Find where the given text appears and provide that cell's center as [X, Y] coordinate. 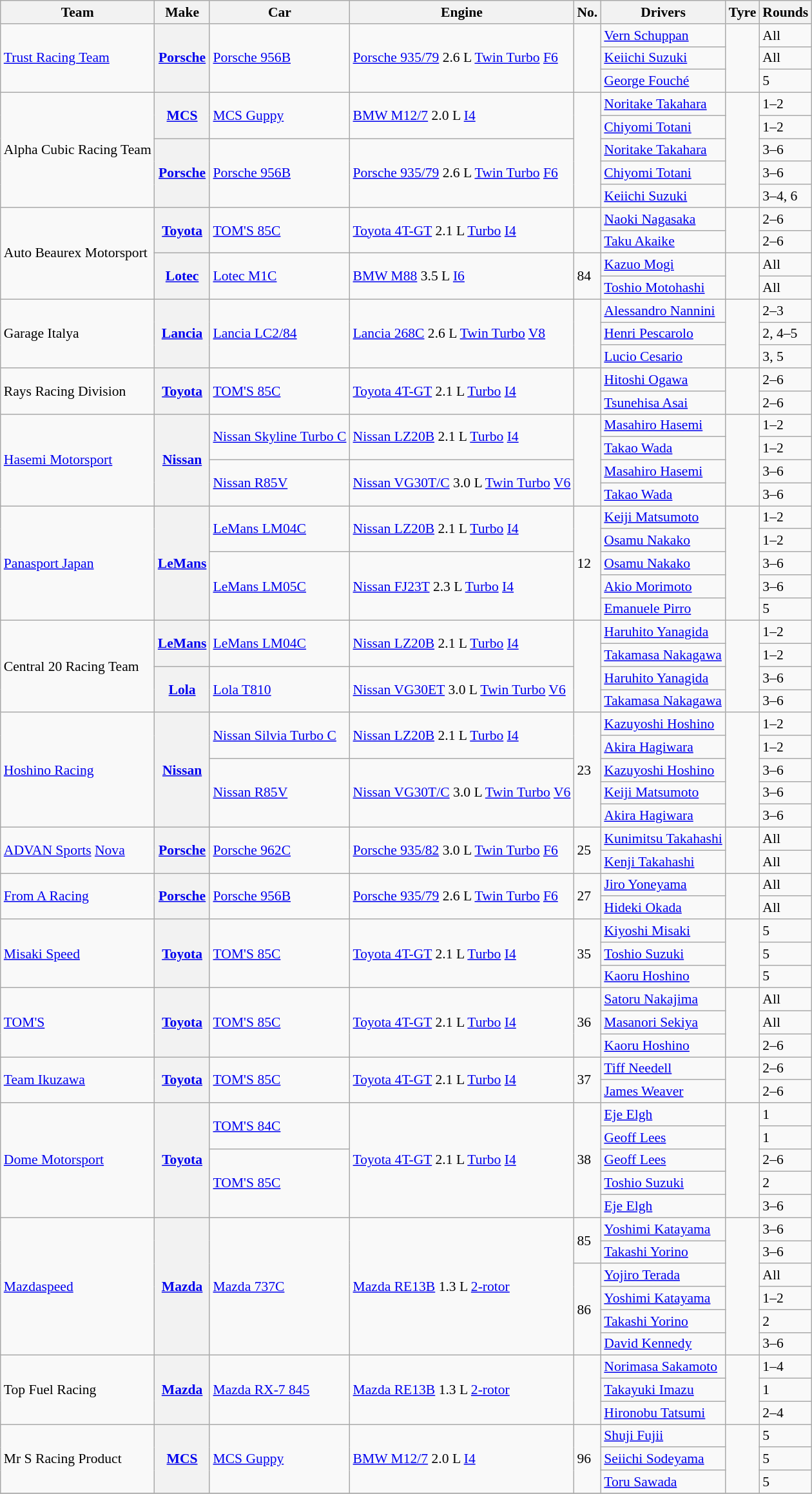
Lancia [182, 334]
Henri Pescarolo [663, 334]
Kiyoshi Misaki [663, 931]
Lotec M1C [280, 276]
Toshio Motohashi [663, 288]
Panasport Japan [77, 563]
37 [587, 1080]
Tiff Needell [663, 1069]
12 [587, 563]
Team [77, 12]
Hitoshi Ogawa [663, 380]
85 [587, 1240]
Kunimitsu Takahashi [663, 839]
Yojiro Terada [663, 1276]
3, 5 [785, 357]
LeMans LM05C [280, 587]
George Fouché [663, 81]
27 [587, 896]
Shuji Fujii [663, 1436]
Lotec [182, 276]
Mr S Racing Product [77, 1459]
Emanuele Pirro [663, 609]
35 [587, 954]
Central 20 Racing Team [77, 666]
Naoki Nagasaka [663, 219]
Lola T810 [280, 690]
James Weaver [663, 1092]
Porsche 935/82 3.0 L Twin Turbo F6 [462, 851]
From A Racing [77, 896]
Kazuo Mogi [663, 265]
2–4 [785, 1413]
Hironobu Tatsumi [663, 1413]
Engine [462, 12]
Hasemi Motorsport [77, 460]
Seiichi Sodeyama [663, 1459]
TOM'S 84C [280, 1125]
Taku Akaike [663, 242]
Lucio Cesario [663, 357]
Tyre [742, 12]
2–3 [785, 311]
Kenji Takahashi [663, 862]
Alessandro Nannini [663, 311]
38 [587, 1160]
Tsunehisa Asai [663, 403]
Hideki Okada [663, 908]
Mazda 737C [280, 1286]
Top Fuel Racing [77, 1390]
Lola [182, 690]
Drivers [663, 12]
Dome Motorsport [77, 1160]
1–4 [785, 1367]
Make [182, 12]
Alpha Cubic Racing Team [77, 150]
96 [587, 1459]
Nissan Skyline Turbo C [280, 437]
David Kennedy [663, 1344]
Trust Racing Team [77, 58]
23 [587, 770]
TOM'S [77, 1022]
Nissan Silvia Turbo C [280, 736]
Mazda RX-7 845 [280, 1390]
Auto Beaurex Motorsport [77, 253]
Porsche 962C [280, 851]
Rays Racing Division [77, 391]
ADVAN Sports Nova [77, 851]
Nissan VG30ET 3.0 L Twin Turbo V6 [462, 690]
Akio Morimoto [663, 587]
Rounds [785, 12]
84 [587, 276]
Toru Sawada [663, 1482]
No. [587, 12]
Masanori Sekiya [663, 1023]
Hoshino Racing [77, 770]
Satoru Nakajima [663, 1000]
Lancia 268C 2.6 L Twin Turbo V8 [462, 334]
Takayuki Imazu [663, 1390]
36 [587, 1022]
86 [587, 1310]
BMW M88 3.5 L I6 [462, 276]
25 [587, 851]
Mazdaspeed [77, 1286]
Jiro Yoneyama [663, 885]
Team Ikuzawa [77, 1080]
3–4, 6 [785, 196]
Norimasa Sakamoto [663, 1367]
Vern Schuppan [663, 35]
Lancia LC2/84 [280, 334]
Misaki Speed [77, 954]
Nissan FJ23T 2.3 L Turbo I4 [462, 587]
Car [280, 12]
Garage Italya [77, 334]
2, 4–5 [785, 334]
